Determine the [x, y] coordinate at the center of the cell enclosing the given text.  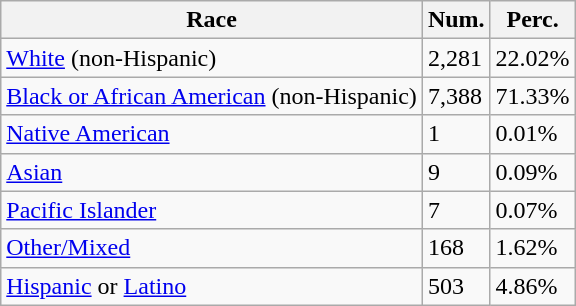
7 [456, 210]
71.33% [532, 96]
Pacific Islander [212, 210]
4.86% [532, 286]
Race [212, 20]
22.02% [532, 58]
168 [456, 248]
Asian [212, 172]
White (non-Hispanic) [212, 58]
2,281 [456, 58]
1.62% [532, 248]
0.01% [532, 134]
Perc. [532, 20]
0.09% [532, 172]
0.07% [532, 210]
Black or African American (non-Hispanic) [212, 96]
Hispanic or Latino [212, 286]
7,388 [456, 96]
503 [456, 286]
1 [456, 134]
Num. [456, 20]
Other/Mixed [212, 248]
9 [456, 172]
Native American [212, 134]
